Search for the cell housing the specified text and yield its (X, Y) center coordinate. 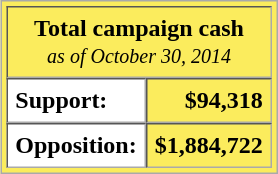
$94,318 (209, 100)
Opposition: (76, 146)
Support: (76, 100)
Total campaign cashas of October 30, 2014 (138, 42)
$1,884,722 (209, 146)
